Scan for the cell matching the given text and deliver its [x, y] coordinate at center. 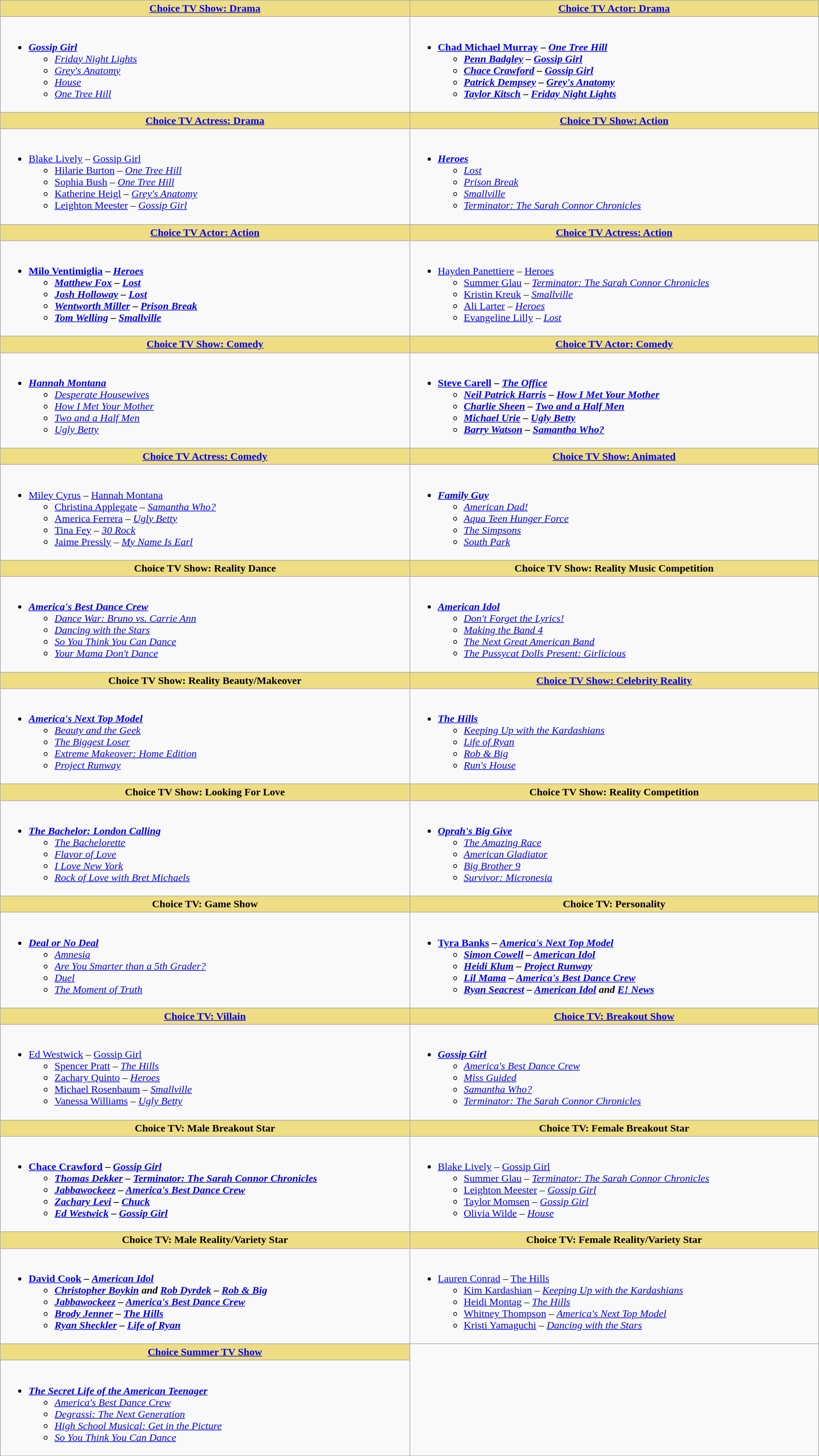
Choice TV Show: Reality Dance [205, 568]
Choice TV Show: Looking For Love [205, 792]
Choice TV: Villain [205, 1016]
Choice TV Actress: Comedy [205, 456]
Choice TV Show: Drama [205, 9]
Gossip GirlAmerica's Best Dance CrewMiss GuidedSamantha Who?Terminator: The Sarah Connor Chronicles [614, 1072]
Choice TV: Personality [614, 904]
Gossip GirlFriday Night LightsGrey's AnatomyHouseOne Tree Hill [205, 65]
Oprah's Big GiveThe Amazing RaceAmerican GladiatorBig Brother 9Survivor: Micronesia [614, 849]
Choice TV Show: Celebrity Reality [614, 680]
Choice TV Actress: Action [614, 232]
Milo Ventimiglia – HeroesMatthew Fox – LostJosh Holloway – LostWentworth Miller – Prison BreakTom Welling – Smallville [205, 289]
Choice TV Show: Action [614, 121]
Choice TV Actor: Drama [614, 9]
America's Best Dance CrewDance War: Bruno vs. Carrie AnnDancing with the StarsSo You Think You Can DanceYour Mama Don't Dance [205, 624]
Family GuyAmerican Dad!Aqua Teen Hunger ForceThe SimpsonsSouth Park [614, 512]
Choice TV Actress: Drama [205, 121]
Choice TV Show: Comedy [205, 344]
Choice TV: Breakout Show [614, 1016]
Deal or No DealAmnesiaAre You Smarter than a 5th Grader?DuelThe Moment of Truth [205, 960]
Choice TV Show: Reality Beauty/Makeover [205, 680]
Choice TV: Female Breakout Star [614, 1128]
Choice TV: Game Show [205, 904]
The HillsKeeping Up with the KardashiansLife of RyanRob & BigRun's House [614, 736]
Ed Westwick – Gossip GirlSpencer Pratt – The HillsZachary Quinto – HeroesMichael Rosenbaum – SmallvilleVanessa Williams – Ugly Betty [205, 1072]
Choice TV Actor: Action [205, 232]
Miley Cyrus – Hannah MontanaChristina Applegate – Samantha Who?America Ferrera – Ugly BettyTina Fey – 30 RockJaime Pressly – My Name Is Earl [205, 512]
Choice TV: Male Breakout Star [205, 1128]
Blake Lively – Gossip GirlHilarie Burton – One Tree HillSophia Bush – One Tree HillKatherine Heigl – Grey's AnatomyLeighton Meester – Gossip Girl [205, 176]
Choice Summer TV Show [205, 1352]
Choice TV Show: Reality Music Competition [614, 568]
Choice TV: Male Reality/Variety Star [205, 1240]
Choice TV Show: Reality Competition [614, 792]
Choice TV Actor: Comedy [614, 344]
America's Next Top ModelBeauty and the GeekThe Biggest LoserExtreme Makeover: Home EditionProject Runway [205, 736]
American IdolDon't Forget the Lyrics!Making the Band 4The Next Great American BandThe Pussycat Dolls Present: Girlicious [614, 624]
The Bachelor: London CallingThe BacheloretteFlavor of LoveI Love New YorkRock of Love with Bret Michaels [205, 849]
Hayden Panettiere – HeroesSummer Glau – Terminator: The Sarah Connor ChroniclesKristin Kreuk – SmallvilleAli Larter – HeroesEvangeline Lilly – Lost [614, 289]
Choice TV Show: Animated [614, 456]
HeroesLostPrison BreakSmallvilleTerminator: The Sarah Connor Chronicles [614, 176]
Choice TV: Female Reality/Variety Star [614, 1240]
Hannah MontanaDesperate HousewivesHow I Met Your MotherTwo and a Half MenUgly Betty [205, 400]
